Provide the [x, y] coordinate of the cell's center where the given text is located.  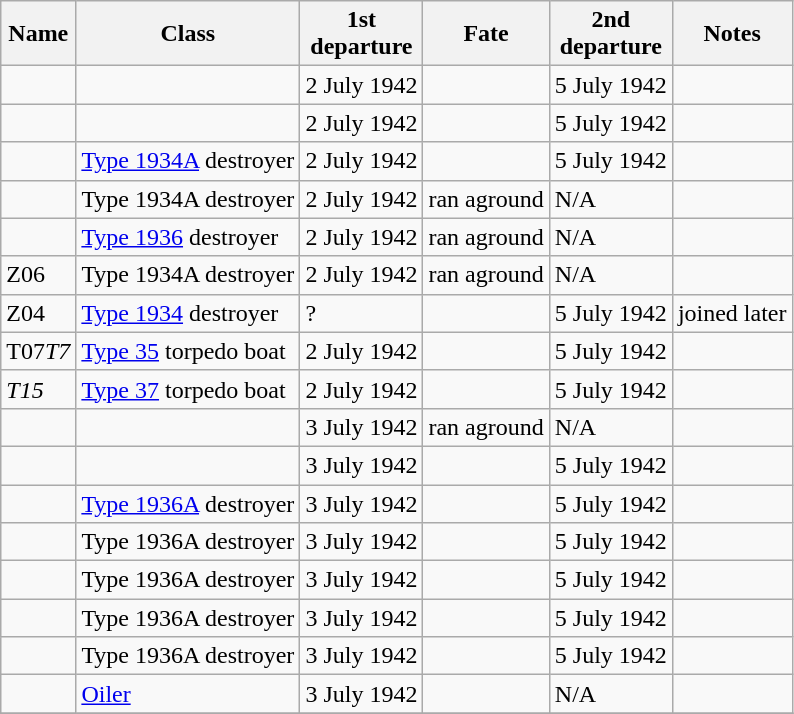
Type 35 torpedo boat [188, 351]
1stdeparture [362, 34]
Z06 [38, 275]
Oiler [188, 694]
T15 [38, 389]
joined later [732, 313]
Type 1934 destroyer [188, 313]
Class [188, 34]
Name [38, 34]
Type 37 torpedo boat [188, 389]
Z04 [38, 313]
Notes [732, 34]
Type 1936 destroyer [188, 237]
T07T7 [38, 351]
2nddeparture [610, 34]
Fate [486, 34]
? [362, 313]
